Find where the given text appears and provide that cell's center as (x, y) coordinate. 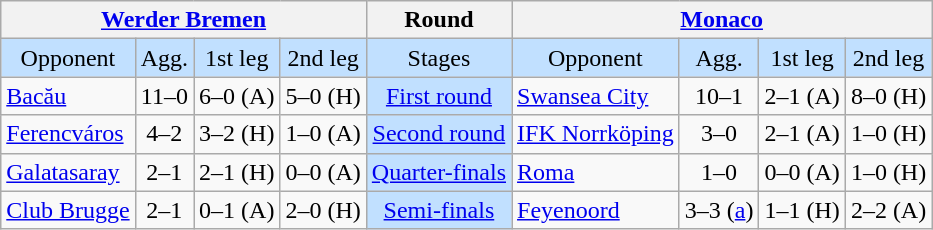
Galatasaray (68, 172)
IFK Norrköping (596, 134)
4–2 (164, 134)
6–0 (A) (237, 96)
3–0 (719, 134)
Werder Bremen (184, 20)
Ferencváros (68, 134)
Roma (596, 172)
2–0 (H) (323, 210)
2–2 (A) (888, 210)
Second round (438, 134)
2–1 (H) (237, 172)
Bacău (68, 96)
3–2 (H) (237, 134)
Stages (438, 58)
Monaco (722, 20)
11–0 (164, 96)
1–0 (A) (323, 134)
10–1 (719, 96)
Quarter-finals (438, 172)
3–3 (a) (719, 210)
0–1 (A) (237, 210)
1–1 (H) (802, 210)
Feyenoord (596, 210)
Swansea City (596, 96)
1–0 (719, 172)
8–0 (H) (888, 96)
Semi-finals (438, 210)
Club Brugge (68, 210)
5–0 (H) (323, 96)
First round (438, 96)
Round (438, 20)
